Find where the given text appears and provide that cell's center as [x, y] coordinate. 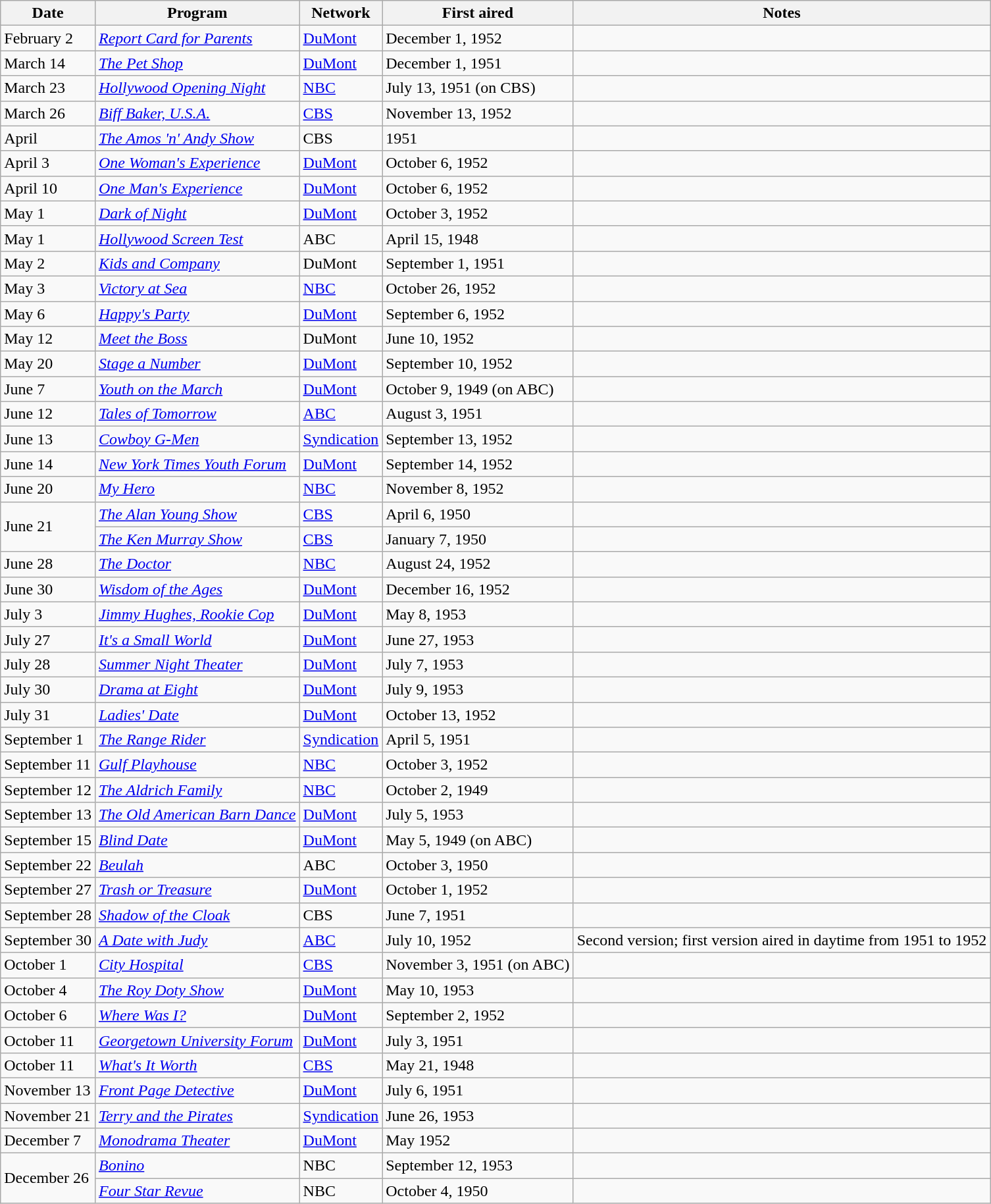
July 13, 1951 (on CBS) [478, 88]
October 4, 1950 [478, 1191]
My Hero [197, 489]
May 12 [48, 339]
June 30 [48, 589]
May 2 [48, 263]
July 28 [48, 664]
October 13, 1952 [478, 714]
One Woman's Experience [197, 163]
May 1952 [478, 1141]
Tales of Tomorrow [197, 414]
November 3, 1951 (on ABC) [478, 965]
What's It Worth [197, 1065]
June 13 [48, 439]
September 12, 1953 [478, 1166]
January 7, 1950 [478, 539]
September 28 [48, 915]
Network [341, 13]
December 1, 1951 [478, 63]
June 26, 1953 [478, 1116]
Where Was I? [197, 1015]
Program [197, 13]
March 14 [48, 63]
Drama at Eight [197, 689]
September 11 [48, 765]
April [48, 138]
First aired [478, 13]
July 6, 1951 [478, 1090]
The Range Rider [197, 740]
September 1 [48, 740]
It's a Small World [197, 639]
August 24, 1952 [478, 564]
October 3, 1950 [478, 865]
The Roy Doty Show [197, 990]
July 3 [48, 614]
November 13, 1952 [478, 113]
May 8, 1953 [478, 614]
September 13 [48, 815]
September 30 [48, 940]
Hollywood Opening Night [197, 88]
May 6 [48, 314]
December 16, 1952 [478, 589]
June 21 [48, 527]
September 22 [48, 865]
June 7 [48, 389]
June 7, 1951 [478, 915]
The Alan Young Show [197, 514]
Blind Date [197, 840]
December 7 [48, 1141]
Four Star Revue [197, 1191]
December 1, 1952 [478, 38]
1951 [478, 138]
July 10, 1952 [478, 940]
A Date with Judy [197, 940]
June 12 [48, 414]
July 3, 1951 [478, 1040]
September 12 [48, 790]
December 26 [48, 1178]
October 1 [48, 965]
Georgetown University Forum [197, 1040]
September 1, 1951 [478, 263]
Bonino [197, 1166]
Happy's Party [197, 314]
October 2, 1949 [478, 790]
Beulah [197, 865]
June 20 [48, 489]
June 27, 1953 [478, 639]
Trash or Treasure [197, 890]
October 9, 1949 (on ABC) [478, 389]
Biff Baker, U.S.A. [197, 113]
May 10, 1953 [478, 990]
Summer Night Theater [197, 664]
July 5, 1953 [478, 815]
June 28 [48, 564]
Monodrama Theater [197, 1141]
The Pet Shop [197, 63]
New York Times Youth Forum [197, 464]
September 13, 1952 [478, 439]
Youth on the March [197, 389]
April 15, 1948 [478, 238]
Kids and Company [197, 263]
Cowboy G-Men [197, 439]
The Amos 'n' Andy Show [197, 138]
September 14, 1952 [478, 464]
September 2, 1952 [478, 1015]
May 21, 1948 [478, 1065]
October 6 [48, 1015]
June 14 [48, 464]
Hollywood Screen Test [197, 238]
Report Card for Parents [197, 38]
March 26 [48, 113]
November 13 [48, 1090]
November 21 [48, 1116]
April 10 [48, 188]
April 3 [48, 163]
Ladies' Date [197, 714]
April 6, 1950 [478, 514]
City Hospital [197, 965]
September 6, 1952 [478, 314]
June 10, 1952 [478, 339]
Notes [782, 13]
The Old American Barn Dance [197, 815]
July 7, 1953 [478, 664]
Meet the Boss [197, 339]
July 9, 1953 [478, 689]
One Man's Experience [197, 188]
October 26, 1952 [478, 288]
May 3 [48, 288]
October 4 [48, 990]
The Doctor [197, 564]
February 2 [48, 38]
Dark of Night [197, 213]
October 1, 1952 [478, 890]
Second version; first version aired in daytime from 1951 to 1952 [782, 940]
Jimmy Hughes, Rookie Cop [197, 614]
Front Page Detective [197, 1090]
August 3, 1951 [478, 414]
The Aldrich Family [197, 790]
Date [48, 13]
July 31 [48, 714]
May 5, 1949 (on ABC) [478, 840]
April 5, 1951 [478, 740]
November 8, 1952 [478, 489]
Wisdom of the Ages [197, 589]
The Ken Murray Show [197, 539]
Terry and the Pirates [197, 1116]
Shadow of the Cloak [197, 915]
July 27 [48, 639]
March 23 [48, 88]
Victory at Sea [197, 288]
Stage a Number [197, 364]
July 30 [48, 689]
September 27 [48, 890]
September 15 [48, 840]
Gulf Playhouse [197, 765]
May 20 [48, 364]
September 10, 1952 [478, 364]
